Scan for the cell matching the given text and deliver its [x, y] coordinate at center. 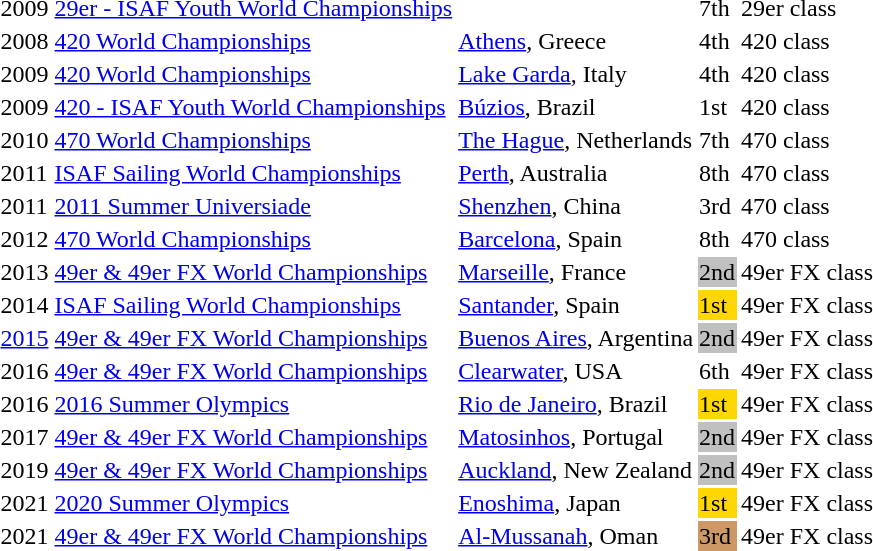
Enoshima, Japan [576, 503]
Rio de Janeiro, Brazil [576, 404]
Athens, Greece [576, 41]
Perth, Australia [576, 173]
420 - ISAF Youth World Championships [254, 107]
Santander, Spain [576, 305]
Buenos Aires, Argentina [576, 338]
Matosinhos, Portugal [576, 437]
Al-Mussanah, Oman [576, 536]
Barcelona, Spain [576, 239]
2016 Summer Olympics [254, 404]
Marseille, France [576, 272]
The Hague, Netherlands [576, 140]
6th [718, 371]
Lake Garda, Italy [576, 74]
Búzios, Brazil [576, 107]
7th [718, 140]
Shenzhen, China [576, 206]
Clearwater, USA [576, 371]
2020 Summer Olympics [254, 503]
Auckland, New Zealand [576, 470]
2011 Summer Universiade [254, 206]
